For the text-containing cell, return its midpoint in [X, Y] coordinate format. 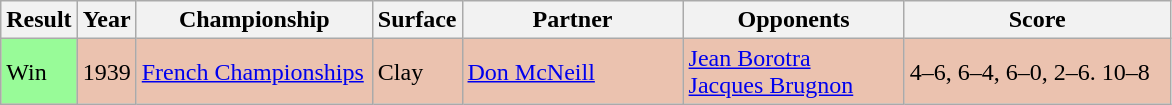
Surface [417, 20]
4–6, 6–4, 6–0, 2–6. 10–8 [1037, 72]
Score [1037, 20]
Partner [572, 20]
Result [39, 20]
Jean Borotra Jacques Brugnon [794, 72]
Championship [254, 20]
Don McNeill [572, 72]
Year [106, 20]
Win [39, 72]
French Championships [254, 72]
Opponents [794, 20]
Clay [417, 72]
1939 [106, 72]
